Determine the (x, y) coordinate at the center of the cell enclosing the given text.  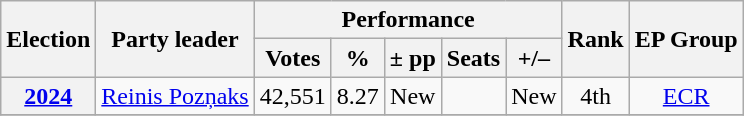
Performance (408, 20)
42,551 (292, 96)
% (358, 58)
± pp (412, 58)
ECR (686, 96)
Reinis Pozņaks (175, 96)
+/– (534, 58)
4th (596, 96)
8.27 (358, 96)
Seats (473, 58)
Votes (292, 58)
EP Group (686, 39)
2024 (48, 96)
Election (48, 39)
Party leader (175, 39)
Rank (596, 39)
